Capture the cell that displays the provided text and extract its [X, Y] central coordinate. 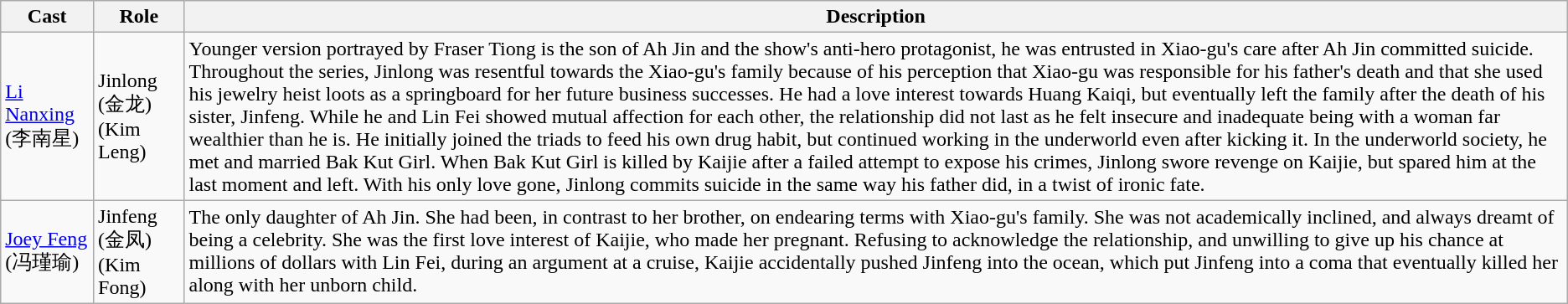
Role [139, 17]
Jinfeng (金凤) (Kim Fong) [139, 252]
Jinlong (金龙) (Kim Leng) [139, 116]
Joey Feng (冯瑾瑜) [47, 252]
Cast [47, 17]
Description [876, 17]
Li Nanxing (李南星) [47, 116]
